Extract the [X, Y] coordinate from the center of the cell holding the provided text.  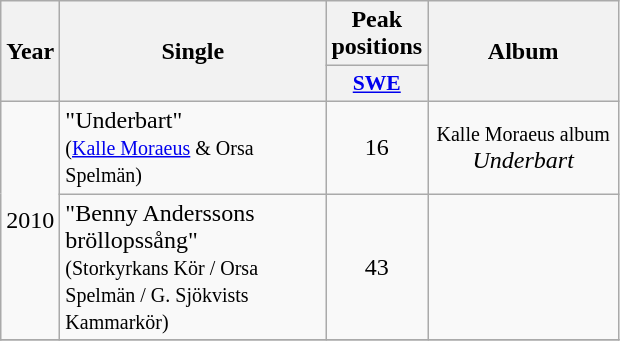
Peak positions [377, 34]
SWE [377, 84]
Kalle Moraeus albumUnderbart [524, 147]
43 [377, 267]
"Underbart" (Kalle Moraeus & Orsa Spelmän) [193, 147]
Album [524, 52]
"Benny Anderssons bröllopssång" (Storkyrkans Kör / Orsa Spelmän / G. Sjökvists Kammarkör) [193, 267]
Year [30, 52]
16 [377, 147]
2010 [30, 220]
Single [193, 52]
